Determine the (X, Y) coordinate at the center of the cell enclosing the given text.  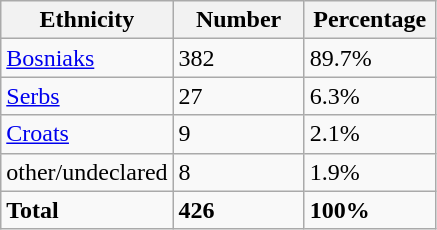
426 (238, 210)
8 (238, 172)
Serbs (87, 96)
27 (238, 96)
2.1% (370, 134)
Croats (87, 134)
Number (238, 20)
Percentage (370, 20)
Bosniaks (87, 58)
6.3% (370, 96)
9 (238, 134)
Total (87, 210)
other/undeclared (87, 172)
Ethnicity (87, 20)
100% (370, 210)
382 (238, 58)
89.7% (370, 58)
1.9% (370, 172)
